Scan for the cell matching the given text and deliver its (x, y) coordinate at center. 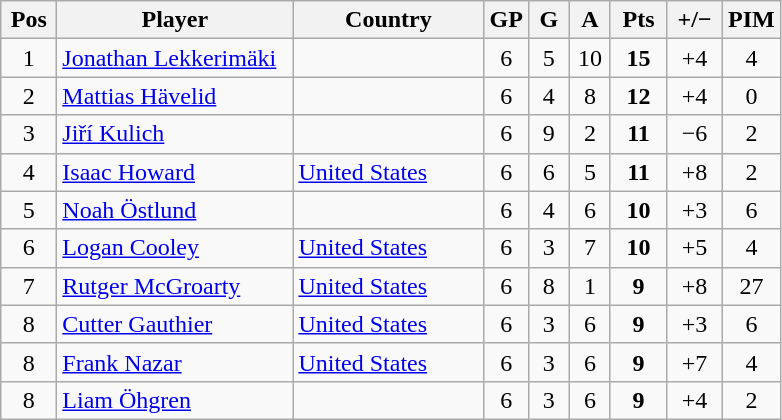
0 (752, 96)
−6 (695, 134)
27 (752, 286)
Player (175, 20)
GP (506, 20)
Mattias Hävelid (175, 96)
G (548, 20)
+/− (695, 20)
Cutter Gauthier (175, 324)
+5 (695, 248)
A (590, 20)
Liam Öhgren (175, 400)
Isaac Howard (175, 172)
12 (638, 96)
Country (388, 20)
Pos (29, 20)
Pts (638, 20)
15 (638, 58)
Noah Östlund (175, 210)
Jiří Kulich (175, 134)
Jonathan Lekkerimäki (175, 58)
Logan Cooley (175, 248)
PIM (752, 20)
+7 (695, 362)
Frank Nazar (175, 362)
Rutger McGroarty (175, 286)
